Find where the given text appears and provide that cell's center as [x, y] coordinate. 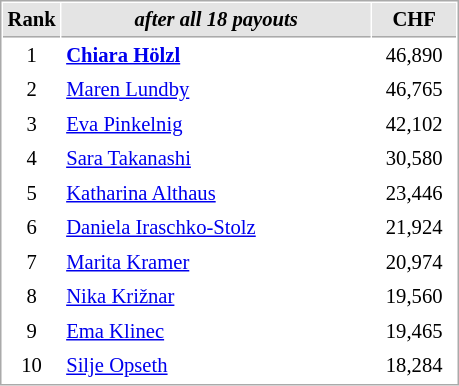
46,765 [414, 90]
21,924 [414, 228]
Daniela Iraschko-Stolz [216, 228]
23,446 [414, 194]
Ema Klinec [216, 332]
2 [32, 90]
CHF [414, 20]
46,890 [414, 56]
3 [32, 124]
20,974 [414, 262]
after all 18 payouts [216, 20]
1 [32, 56]
19,560 [414, 296]
5 [32, 194]
10 [32, 366]
7 [32, 262]
6 [32, 228]
Nika Križnar [216, 296]
4 [32, 158]
19,465 [414, 332]
30,580 [414, 158]
42,102 [414, 124]
18,284 [414, 366]
Silje Opseth [216, 366]
Katharina Althaus [216, 194]
Marita Kramer [216, 262]
Rank [32, 20]
Sara Takanashi [216, 158]
Eva Pinkelnig [216, 124]
8 [32, 296]
Chiara Hölzl [216, 56]
Maren Lundby [216, 90]
9 [32, 332]
